Return the (x, y) coordinate for the center point of the cell that contains the specified text.  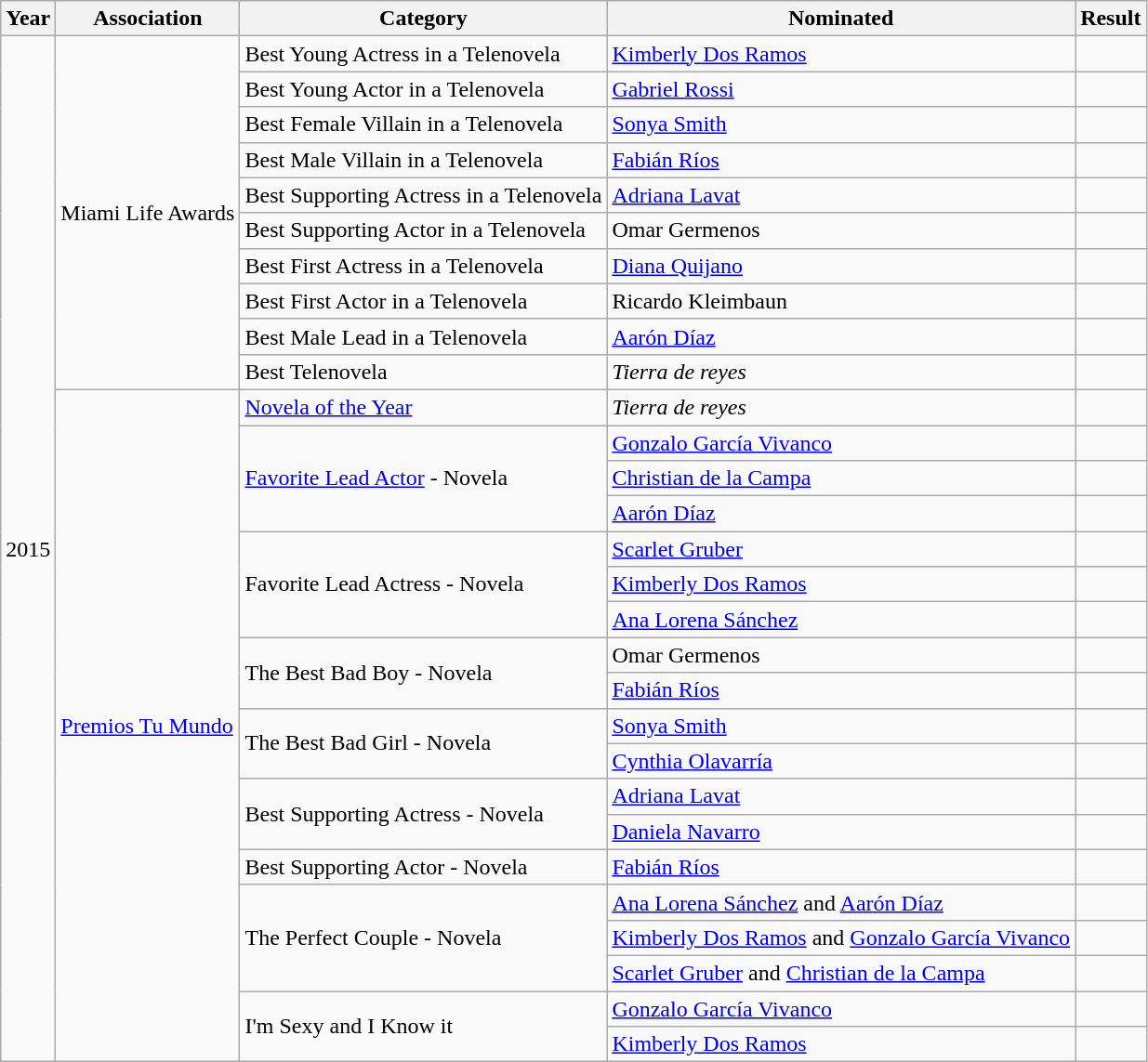
Best Supporting Actress in a Telenovela (424, 195)
Ana Lorena Sánchez (841, 620)
Result (1111, 19)
Year (28, 19)
Best Supporting Actress - Novela (424, 814)
Best Male Lead in a Telenovela (424, 336)
Best Telenovela (424, 372)
Kimberly Dos Ramos and Gonzalo García Vivanco (841, 937)
Best Female Villain in a Telenovela (424, 125)
Scarlet Gruber and Christian de la Campa (841, 973)
Association (148, 19)
Ana Lorena Sánchez and Aarón Díaz (841, 902)
The Perfect Couple - Novela (424, 937)
Best First Actor in a Telenovela (424, 301)
Christian de la Campa (841, 479)
Best First Actress in a Telenovela (424, 266)
Ricardo Kleimbaun (841, 301)
Best Male Villain in a Telenovela (424, 160)
Best Young Actor in a Telenovela (424, 89)
2015 (28, 549)
Novela of the Year (424, 407)
Best Young Actress in a Telenovela (424, 54)
Gabriel Rossi (841, 89)
Cynthia Olavarría (841, 761)
The Best Bad Boy - Novela (424, 673)
Favorite Lead Actress - Novela (424, 584)
Miami Life Awards (148, 214)
I'm Sexy and I Know it (424, 1026)
Best Supporting Actor - Novela (424, 867)
Scarlet Gruber (841, 549)
Premios Tu Mundo (148, 725)
Favorite Lead Actor - Novela (424, 479)
Diana Quijano (841, 266)
The Best Bad Girl - Novela (424, 743)
Category (424, 19)
Nominated (841, 19)
Daniela Navarro (841, 832)
Best Supporting Actor in a Telenovela (424, 230)
